Output the (X, Y) coordinate of the center of the cell containing the given text.  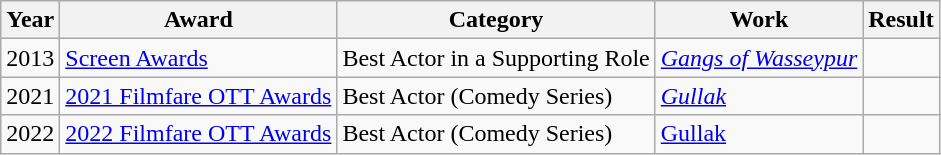
Best Actor in a Supporting Role (496, 58)
2021 Filmfare OTT Awards (198, 96)
Screen Awards (198, 58)
2013 (30, 58)
2022 Filmfare OTT Awards (198, 134)
Year (30, 20)
Award (198, 20)
2021 (30, 96)
2022 (30, 134)
Category (496, 20)
Gangs of Wasseypur (759, 58)
Work (759, 20)
Result (901, 20)
